Locate the cell with the specified text and output its (x, y) center coordinate. 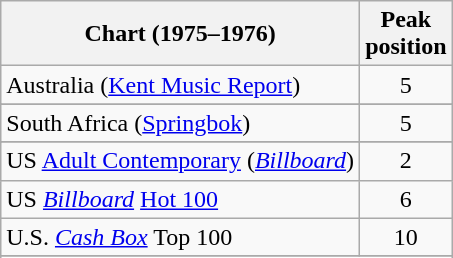
2 (406, 161)
US Adult Contemporary (Billboard) (180, 161)
10 (406, 237)
6 (406, 199)
Australia (Kent Music Report) (180, 85)
US Billboard Hot 100 (180, 199)
Chart (1975–1976) (180, 34)
South Africa (Springbok) (180, 123)
Peakposition (406, 34)
U.S. Cash Box Top 100 (180, 237)
